Return the (X, Y) coordinate for the center point of the cell that contains the specified text.  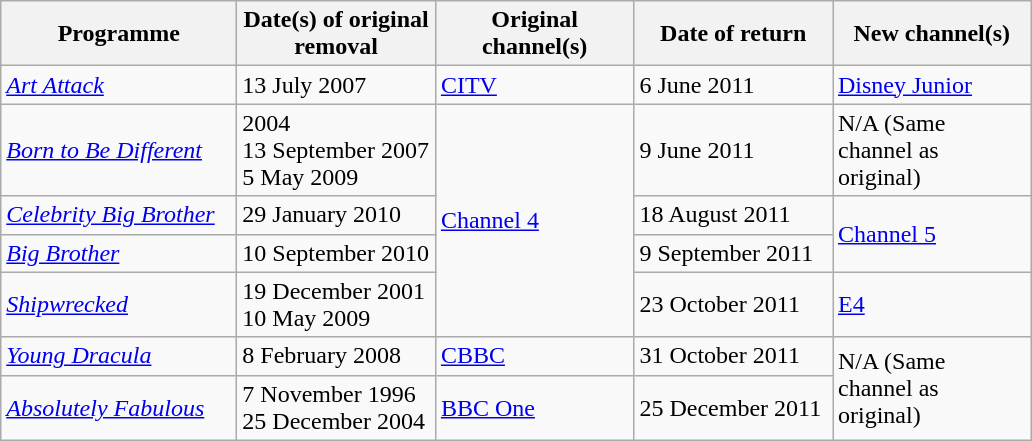
Shipwrecked (119, 304)
CITV (534, 85)
Date of return (734, 34)
Absolutely Fabulous (119, 408)
9 June 2011 (734, 150)
9 September 2011 (734, 253)
Original channel(s) (534, 34)
Disney Junior (932, 85)
200413 September 20075 May 2009 (336, 150)
25 December 2011 (734, 408)
19 December 200110 May 2009 (336, 304)
Big Brother (119, 253)
Date(s) of original removal (336, 34)
Celebrity Big Brother (119, 215)
29 January 2010 (336, 215)
6 June 2011 (734, 85)
31 October 2011 (734, 356)
10 September 2010 (336, 253)
Art Attack (119, 85)
23 October 2011 (734, 304)
BBC One (534, 408)
Born to Be Different (119, 150)
8 February 2008 (336, 356)
7 November 199625 December 2004 (336, 408)
13 July 2007 (336, 85)
E4 (932, 304)
Young Dracula (119, 356)
18 August 2011 (734, 215)
Programme (119, 34)
Channel 5 (932, 234)
New channel(s) (932, 34)
Channel 4 (534, 220)
CBBC (534, 356)
